Return (x, y) of the center of cell containing provided text 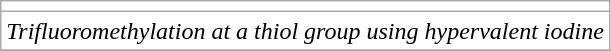
Trifluoromethylation at a thiol group using hypervalent iodine (306, 31)
